Provide the (x, y) coordinate of the cell's center where the given text is located.  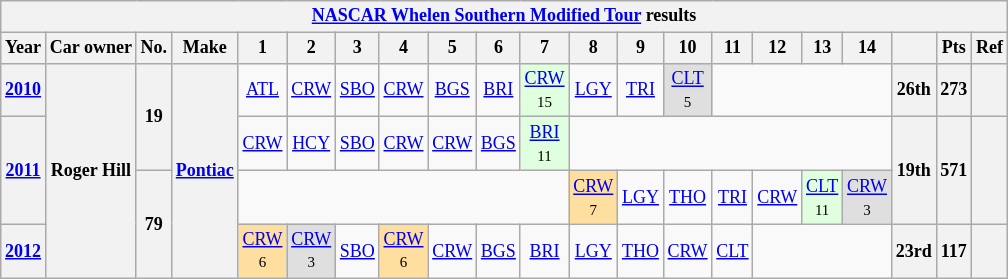
CLT (732, 251)
2012 (24, 251)
13 (822, 48)
CRW15 (544, 90)
117 (954, 251)
2011 (24, 170)
79 (154, 224)
571 (954, 170)
11 (732, 48)
273 (954, 90)
14 (868, 48)
26th (914, 90)
2 (312, 48)
Pts (954, 48)
7 (544, 48)
23rd (914, 251)
Car owner (90, 48)
9 (641, 48)
2010 (24, 90)
HCY (312, 144)
12 (778, 48)
Pontiac (204, 170)
3 (357, 48)
4 (404, 48)
19 (154, 116)
1 (262, 48)
BRI11 (544, 144)
NASCAR Whelen Southern Modified Tour results (504, 16)
CRW7 (594, 197)
Ref (990, 48)
5 (452, 48)
Make (204, 48)
Roger Hill (90, 170)
6 (499, 48)
8 (594, 48)
No. (154, 48)
CLT11 (822, 197)
Year (24, 48)
19th (914, 170)
ATL (262, 90)
CLT5 (688, 90)
10 (688, 48)
